Locate the cell with the specified text and output its (x, y) center coordinate. 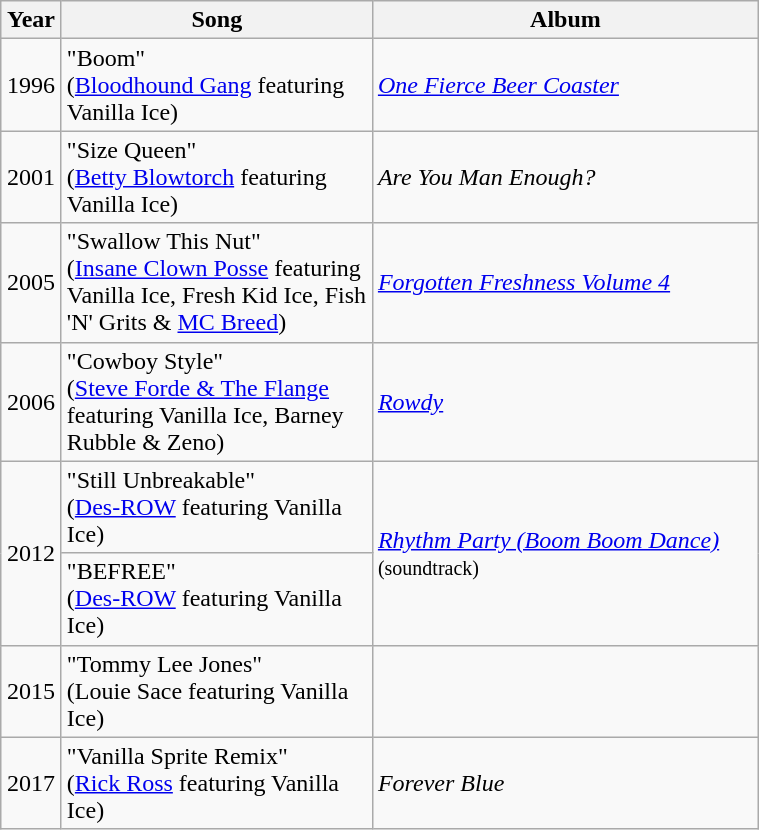
Year (32, 20)
2012 (32, 553)
2006 (32, 402)
Rowdy (565, 402)
Forever Blue (565, 783)
"Boom" (Bloodhound Gang featuring Vanilla Ice) (216, 85)
Are You Man Enough? (565, 177)
"Size Queen" (Betty Blowtorch featuring Vanilla Ice) (216, 177)
"Tommy Lee Jones" (Louie Sace featuring Vanilla Ice) (216, 691)
One Fierce Beer Coaster (565, 85)
"Still Unbreakable" (Des-ROW featuring Vanilla Ice) (216, 507)
1996 (32, 85)
Rhythm Party (Boom Boom Dance) (soundtrack) (565, 553)
Album (565, 20)
"Swallow This Nut" (Insane Clown Posse featuring Vanilla Ice, Fresh Kid Ice, Fish 'N' Grits & MC Breed) (216, 282)
2001 (32, 177)
2017 (32, 783)
"BEFREE" (Des-ROW featuring Vanilla Ice) (216, 599)
Forgotten Freshness Volume 4 (565, 282)
Song (216, 20)
2015 (32, 691)
"Cowboy Style" (Steve Forde & The Flange featuring Vanilla Ice, Barney Rubble & Zeno) (216, 402)
"Vanilla Sprite Remix" (Rick Ross featuring Vanilla Ice) (216, 783)
2005 (32, 282)
